Capture the cell that displays the provided text and extract its [x, y] central coordinate. 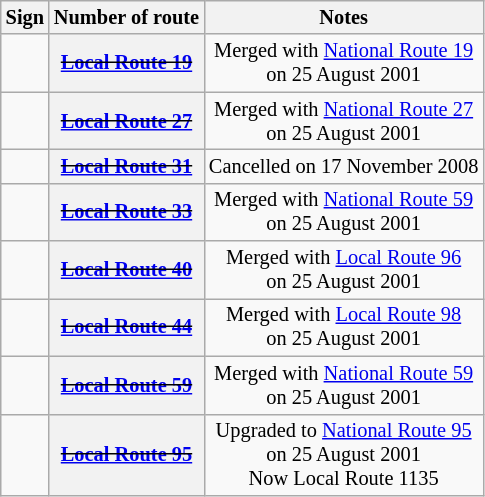
Local Route 44 [126, 327]
Notes [344, 17]
Merged with Local Route 96on 25 August 2001 [344, 270]
Local Route 40 [126, 270]
Merged with National Route 27on 25 August 2001 [344, 121]
Local Route 33 [126, 212]
Local Route 95 [126, 455]
Number of route [126, 17]
Cancelled on 17 November 2008 [344, 166]
Local Route 31 [126, 166]
Merged with National Route 19on 25 August 2001 [344, 63]
Local Route 59 [126, 385]
Local Route 27 [126, 121]
Local Route 19 [126, 63]
Upgraded to National Route 95on 25 August 2001Now Local Route 1135 [344, 455]
Sign [25, 17]
Merged with Local Route 98on 25 August 2001 [344, 327]
